Determine the (X, Y) coordinate at the center of the cell enclosing the given text.  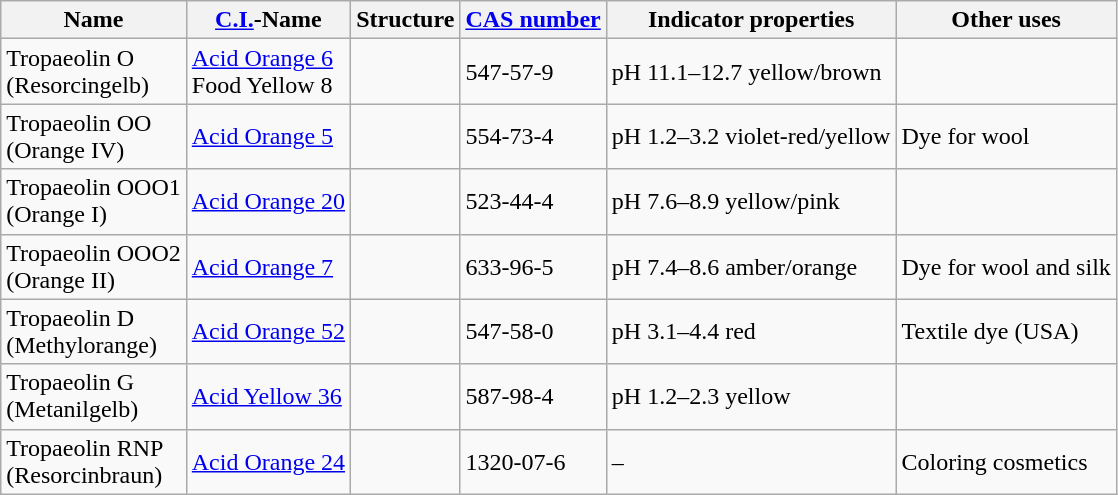
Coloring cosmetics (1006, 462)
Other uses (1006, 20)
pH 1.2–3.2 violet-red/yellow (751, 136)
Tropaeolin D(Methylorange) (94, 332)
pH 1.2–2.3 yellow (751, 396)
Tropaeolin OOO1(Orange I) (94, 202)
554-73-4 (533, 136)
Name (94, 20)
1320-07-6 (533, 462)
587-98-4 (533, 396)
Acid Orange 20 (268, 202)
Acid Yellow 36 (268, 396)
633-96-5 (533, 266)
Dye for wool and silk (1006, 266)
pH 7.4–8.6 amber/orange (751, 266)
Dye for wool (1006, 136)
– (751, 462)
pH 3.1–4.4 red (751, 332)
pH 11.1–12.7 yellow/brown (751, 72)
523-44-4 (533, 202)
Acid Orange 24 (268, 462)
CAS number (533, 20)
Textile dye (USA) (1006, 332)
C.I.-Name (268, 20)
Acid Orange 52 (268, 332)
547-58-0 (533, 332)
pH 7.6–8.9 yellow/pink (751, 202)
Acid Orange 6Food Yellow 8 (268, 72)
Structure (406, 20)
Tropaeolin O(Resorcingelb) (94, 72)
Tropaeolin RNP(Resorcinbraun) (94, 462)
Tropaeolin OOO2(Orange II) (94, 266)
Indicator properties (751, 20)
Acid Orange 5 (268, 136)
Acid Orange 7 (268, 266)
Tropaeolin OO(Orange IV) (94, 136)
547-57-9 (533, 72)
Tropaeolin G(Metanilgelb) (94, 396)
